Determine the [x, y] coordinate at the center of the cell enclosing the given text.  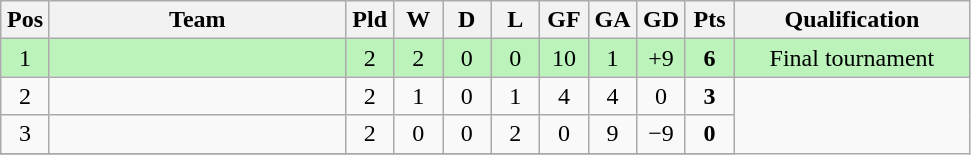
Final tournament [852, 58]
L [516, 20]
Pos [26, 20]
D [466, 20]
Team [197, 20]
GA [612, 20]
W [418, 20]
GF [564, 20]
9 [612, 134]
Pld [370, 20]
GD [662, 20]
+9 [662, 58]
10 [564, 58]
6 [710, 58]
Qualification [852, 20]
−9 [662, 134]
Pts [710, 20]
